Return the [X, Y] coordinate for the center point of the cell that contains the specified text.  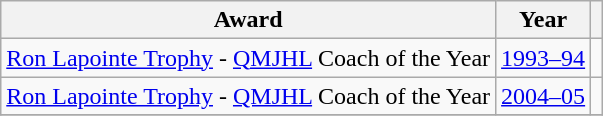
Year [544, 20]
1993–94 [544, 58]
2004–05 [544, 96]
Award [248, 20]
